Provide the [x, y] coordinate of the cell's center where the given text is located.  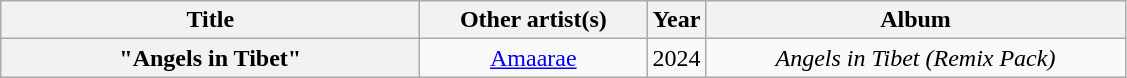
Other artist(s) [534, 20]
Angels in Tibet (Remix Pack) [916, 58]
Amaarae [534, 58]
"Angels in Tibet" [210, 58]
Year [676, 20]
Album [916, 20]
2024 [676, 58]
Title [210, 20]
